Determine the [X, Y] coordinate at the center of the cell enclosing the given text.  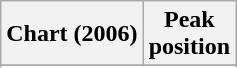
Chart (2006) [72, 34]
Peakposition [189, 34]
